From the cell containing the given text, extract its center point as (x, y) coordinate. 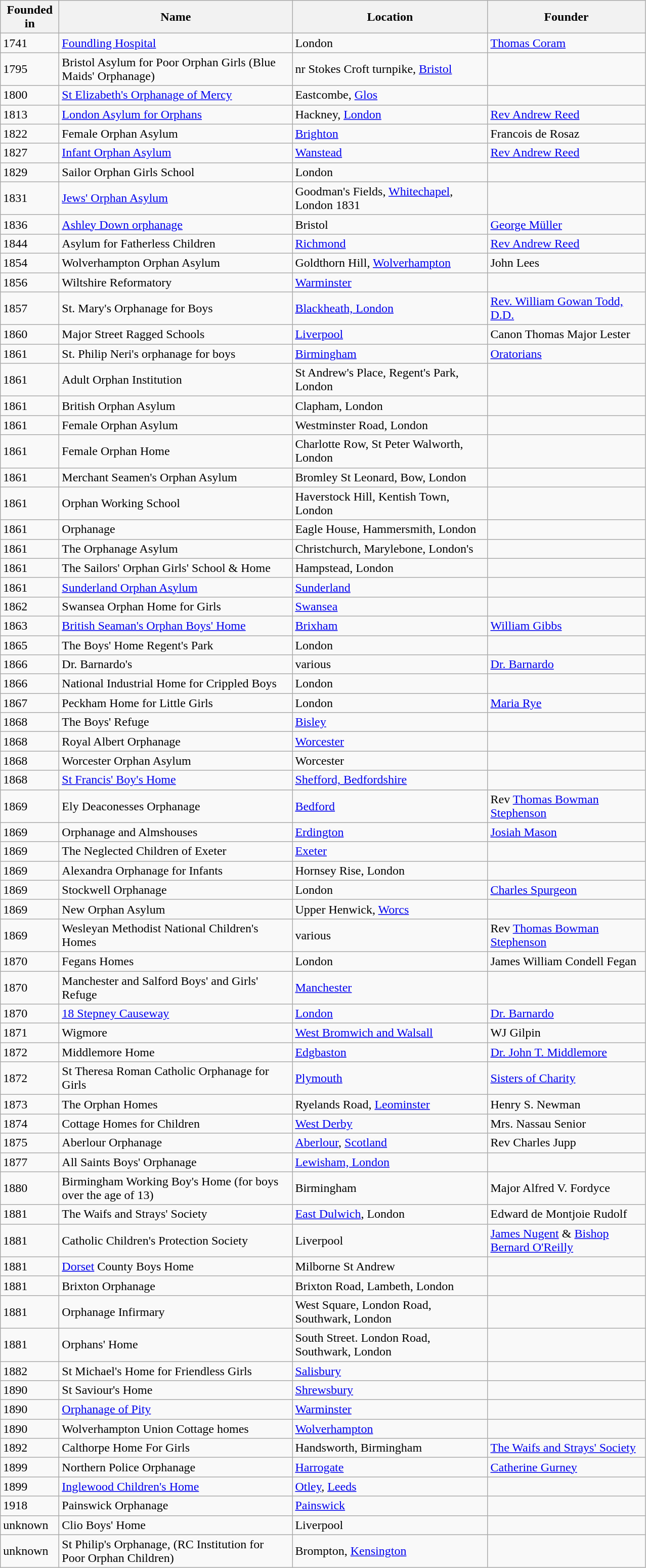
Orphanage and Almshouses (176, 832)
Christchurch, Marylebone, London's (390, 549)
Sunderland Orphan Asylum (176, 587)
Exeter (390, 851)
The Boys' Refuge (176, 722)
1877 (30, 1162)
Richmond (390, 243)
1800 (30, 95)
Asylum for Fatherless Children (176, 243)
Northern Police Orphanage (176, 1467)
nr Stokes Croft turnpike, Bristol (390, 69)
Otley, Leeds (390, 1487)
Wiltshire Reformatory (176, 282)
Charlotte Row, St Peter Walworth, London (390, 451)
Orphans' Home (176, 1344)
St Francis' Boy's Home (176, 780)
South Street. London Road, Southwark, London (390, 1344)
George Müller (567, 224)
James Nugent & Bishop Bernard O'Reilly (567, 1240)
Founder (567, 17)
Wigmore (176, 1033)
1854 (30, 263)
St Andrew's Place, Regent's Park, London (390, 380)
Josiah Mason (567, 832)
Westminster Road, London (390, 425)
Stockwell Orphanage (176, 890)
Worcester Orphan Asylum (176, 761)
British Seaman's Orphan Boys' Home (176, 626)
Dr. Barnardo's (176, 665)
Maria Rye (567, 703)
Manchester and Salford Boys' and Girls' Refuge (176, 987)
Milborne St Andrew (390, 1266)
The Boys' Home Regent's Park (176, 645)
Lewisham, London (390, 1162)
Name (176, 17)
Erdington (390, 832)
Edward de Montjoie Rudolf (567, 1214)
Sailor Orphan Girls School (176, 172)
Wolverhampton (390, 1429)
Upper Henwick, Worcs (390, 909)
The Sailors' Orphan Girls' School & Home (176, 568)
Bristol (390, 224)
Painswick Orphanage (176, 1506)
Francois de Rosaz (567, 134)
1844 (30, 243)
Cottage Homes for Children (176, 1124)
Charles Spurgeon (567, 890)
1860 (30, 335)
Orphanage of Pity (176, 1410)
Major Street Ragged Schools (176, 335)
John Lees (567, 263)
Location (390, 17)
British Orphan Asylum (176, 406)
The Neglected Children of Exeter (176, 851)
St Saviour's Home (176, 1390)
Merchant Seamen's Orphan Asylum (176, 477)
The Orphan Homes (176, 1104)
Ryelands Road, Leominster (390, 1104)
St Elizabeth's Orphanage of Mercy (176, 95)
18 Stepney Causeway (176, 1014)
Blackheath, London (390, 309)
Catherine Gurney (567, 1467)
Wanstead (390, 153)
Aberlour Orphanage (176, 1143)
Rev Charles Jupp (567, 1143)
Swansea (390, 606)
James William Condell Fegan (567, 961)
Brixton Road, Lambeth, London (390, 1286)
St Michael's Home for Friendless Girls (176, 1371)
1827 (30, 153)
Ashley Down orphanage (176, 224)
Henry S. Newman (567, 1104)
Bristol Asylum for Poor Orphan Girls (Blue Maids' Orphanage) (176, 69)
Adult Orphan Institution (176, 380)
Birmingham Working Boy's Home (for boys over the age of 13) (176, 1188)
Sunderland (390, 587)
Hackney, London (390, 114)
Bedford (390, 806)
Edgbaston (390, 1052)
Fegans Homes (176, 961)
West Square, London Road, Southwark, London (390, 1312)
St. Mary's Orphanage for Boys (176, 309)
Bisley (390, 722)
London Asylum for Orphans (176, 114)
1918 (30, 1506)
Clio Boys' Home (176, 1525)
Middlemore Home (176, 1052)
1836 (30, 224)
1865 (30, 645)
WJ Gilpin (567, 1033)
1857 (30, 309)
Goodman's Fields, Whitechapel, London 1831 (390, 198)
Canon Thomas Major Lester (567, 335)
Peckham Home for Little Girls (176, 703)
Eastcombe, Glos (390, 95)
1863 (30, 626)
Major Alfred V. Fordyce (567, 1188)
Aberlour, Scotland (390, 1143)
Catholic Children's Protection Society (176, 1240)
Handsworth, Birmingham (390, 1448)
Plymouth (390, 1078)
Wesleyan Methodist National Children's Homes (176, 935)
Swansea Orphan Home for Girls (176, 606)
Dorset County Boys Home (176, 1266)
Shefford, Bedfordshire (390, 780)
St Philip's Orphanage, (RC Institution for Poor Orphan Children) (176, 1551)
1892 (30, 1448)
Thomas Coram (567, 43)
1829 (30, 172)
Harrogate (390, 1467)
1875 (30, 1143)
Manchester (390, 987)
National Industrial Home for Crippled Boys (176, 684)
1880 (30, 1188)
Orphanage Infirmary (176, 1312)
Orphan Working School (176, 503)
1741 (30, 43)
Brompton, Kensington (390, 1551)
Alexandra Orphanage for Infants (176, 871)
William Gibbs (567, 626)
St. Philip Neri's orphanage for boys (176, 354)
Mrs. Nassau Senior (567, 1124)
1822 (30, 134)
West Bromwich and Walsall (390, 1033)
Foundling Hospital (176, 43)
1873 (30, 1104)
Bromley St Leonard, Bow, London (390, 477)
Female Orphan Home (176, 451)
St Theresa Roman Catholic Orphanage for Girls (176, 1078)
Founded in (30, 17)
1882 (30, 1371)
Oratorians (567, 354)
Goldthorn Hill, Wolverhampton (390, 263)
1813 (30, 114)
Painswick (390, 1506)
Hornsey Rise, London (390, 871)
New Orphan Asylum (176, 909)
1862 (30, 606)
Inglewood Children's Home (176, 1487)
Dr. John T. Middlemore (567, 1052)
1867 (30, 703)
Orphanage (176, 529)
Rev. William Gowan Todd, D.D. (567, 309)
1874 (30, 1124)
Eagle House, Hammersmith, London (390, 529)
Wolverhampton Orphan Asylum (176, 263)
Hampstead, London (390, 568)
Royal Albert Orphanage (176, 741)
All Saints Boys' Orphanage (176, 1162)
Salisbury (390, 1371)
Brixham (390, 626)
Brixton Orphanage (176, 1286)
1871 (30, 1033)
Jews' Orphan Asylum (176, 198)
East Dulwich, London (390, 1214)
Sisters of Charity (567, 1078)
Wolverhampton Union Cottage homes (176, 1429)
1856 (30, 282)
Haverstock Hill, Kentish Town, London (390, 503)
1795 (30, 69)
Shrewsbury (390, 1390)
Calthorpe Home For Girls (176, 1448)
The Orphanage Asylum (176, 549)
Infant Orphan Asylum (176, 153)
West Derby (390, 1124)
Brighton (390, 134)
Clapham, London (390, 406)
Ely Deaconesses Orphanage (176, 806)
1831 (30, 198)
